Extract the (x, y) coordinate from the center of the cell holding the provided text.  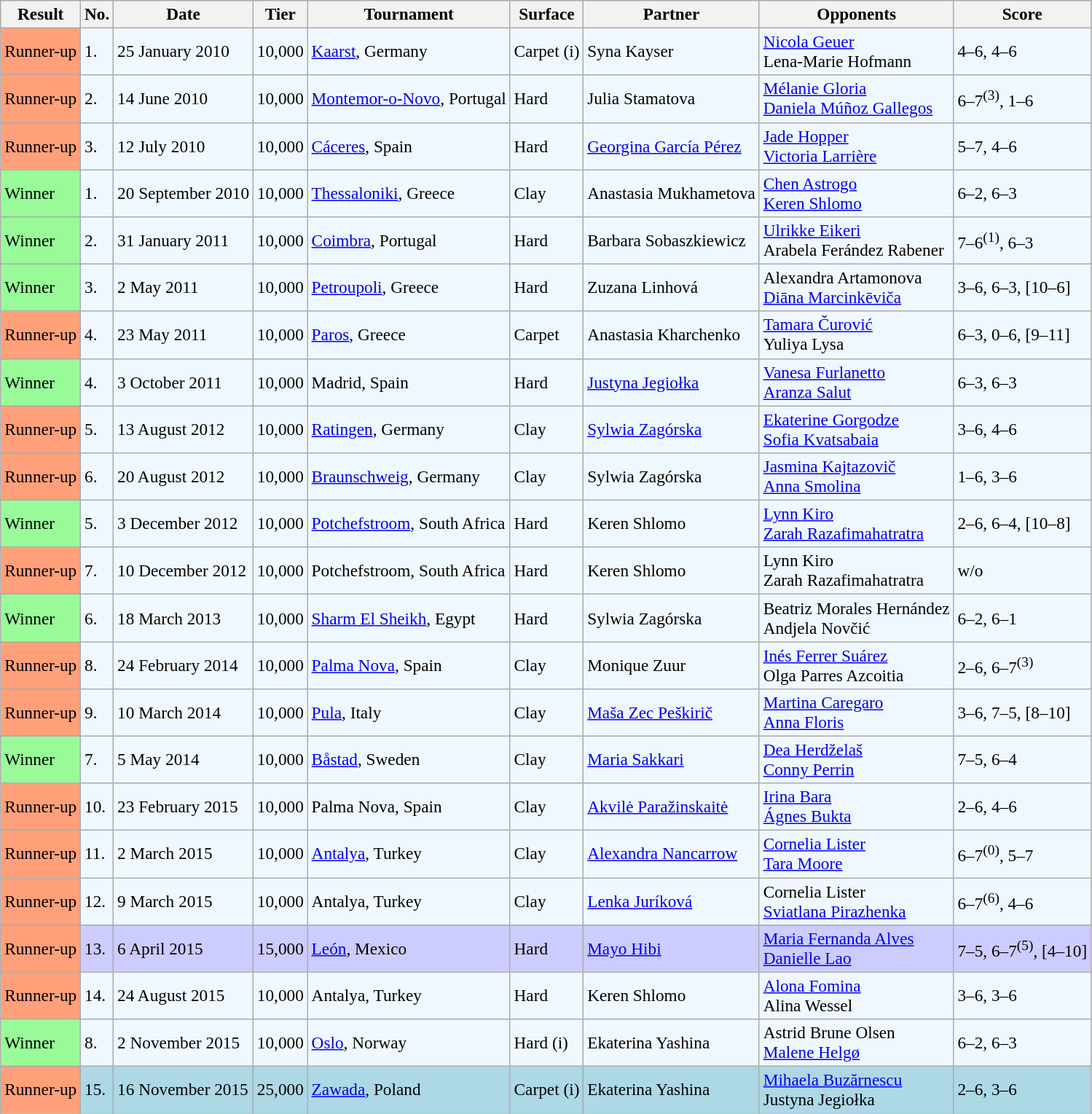
Alona Fomina Alina Wessel (857, 995)
Result (41, 14)
12 July 2010 (184, 146)
2 May 2011 (184, 287)
w/o (1023, 571)
Monique Zuur (672, 664)
Zawada, Poland (409, 1090)
Dea Herdželaš Conny Perrin (857, 759)
Martina Caregaro Anna Floris (857, 713)
Jasmina Kajtazovič Anna Smolina (857, 476)
Cáceres, Spain (409, 146)
5 May 2014 (184, 759)
Zuzana Linhová (672, 287)
10. (98, 807)
7–5, 6–7(5), [4–10] (1023, 949)
Mélanie Gloria Daniela Múñoz Gallegos (857, 99)
6–7(6), 4–6 (1023, 901)
Alexandra Artamonova Diāna Marcinkēviča (857, 287)
20 September 2010 (184, 192)
25 January 2010 (184, 51)
Date (184, 14)
13. (98, 949)
Syna Kayser (672, 51)
Nicola Geuer Lena-Marie Hofmann (857, 51)
3–6, 6–3, [10–6] (1023, 287)
10 March 2014 (184, 713)
Oslo, Norway (409, 1042)
Maša Zec Peškirič (672, 713)
14. (98, 995)
Partner (672, 14)
No. (98, 14)
Cornelia Lister Tara Moore (857, 854)
Chen Astrogo Keren Shlomo (857, 192)
15. (98, 1090)
3–6, 4–6 (1023, 428)
14 June 2010 (184, 99)
Tamara Čurović Yuliya Lysa (857, 335)
6–3, 6–3 (1023, 382)
Georgina García Pérez (672, 146)
Pula, Italy (409, 713)
3–6, 7–5, [8–10] (1023, 713)
24 February 2014 (184, 664)
Mihaela Buzărnescu Justyna Jegiołka (857, 1090)
Astrid Brune Olsen Malene Helgø (857, 1042)
23 February 2015 (184, 807)
Alexandra Nancarrow (672, 854)
León, Mexico (409, 949)
31 January 2011 (184, 240)
Braunschweig, Germany (409, 476)
2–6, 4–6 (1023, 807)
Justyna Jegiołka (672, 382)
16 November 2015 (184, 1090)
Barbara Sobaszkiewicz (672, 240)
Inés Ferrer Suárez Olga Parres Azcoitia (857, 664)
9 March 2015 (184, 901)
Sharm El Sheikh, Egypt (409, 618)
13 August 2012 (184, 428)
2 March 2015 (184, 854)
Madrid, Spain (409, 382)
Thessaloniki, Greece (409, 192)
Maria Fernanda Alves Danielle Lao (857, 949)
Paros, Greece (409, 335)
Jade Hopper Victoria Larrière (857, 146)
24 August 2015 (184, 995)
7–6(1), 6–3 (1023, 240)
6–7(0), 5–7 (1023, 854)
2–6, 6–7(3) (1023, 664)
6–7(3), 1–6 (1023, 99)
Tier (280, 14)
10 December 2012 (184, 571)
9. (98, 713)
11. (98, 854)
12. (98, 901)
Ekaterine Gorgodze Sofia Kvatsabaia (857, 428)
Irina Bara Ágnes Bukta (857, 807)
4–6, 4–6 (1023, 51)
Opponents (857, 14)
Beatriz Morales Hernández Andjela Novčić (857, 618)
Score (1023, 14)
Coimbra, Portugal (409, 240)
Ulrikke Eikeri Arabela Ferández Rabener (857, 240)
1–6, 3–6 (1023, 476)
Anastasia Mukhametova (672, 192)
3 October 2011 (184, 382)
3 December 2012 (184, 523)
6–2, 6–1 (1023, 618)
6–3, 0–6, [9–11] (1023, 335)
7–5, 6–4 (1023, 759)
Ratingen, Germany (409, 428)
25,000 (280, 1090)
Lenka Juríková (672, 901)
Carpet (546, 335)
Hard (i) (546, 1042)
2–6, 6–4, [10–8] (1023, 523)
5–7, 4–6 (1023, 146)
Tournament (409, 14)
Vanesa Furlanetto Aranza Salut (857, 382)
18 March 2013 (184, 618)
6 April 2015 (184, 949)
Montemor-o-Novo, Portugal (409, 99)
Kaarst, Germany (409, 51)
2 November 2015 (184, 1042)
Surface (546, 14)
3–6, 3–6 (1023, 995)
Maria Sakkari (672, 759)
Mayo Hibi (672, 949)
20 August 2012 (184, 476)
Cornelia Lister Sviatlana Pirazhenka (857, 901)
23 May 2011 (184, 335)
Julia Stamatova (672, 99)
Akvilė Paražinskaitė (672, 807)
15,000 (280, 949)
Båstad, Sweden (409, 759)
2–6, 3–6 (1023, 1090)
Anastasia Kharchenko (672, 335)
Petroupoli, Greece (409, 287)
